Scan for the cell matching the given text and deliver its [x, y] coordinate at center. 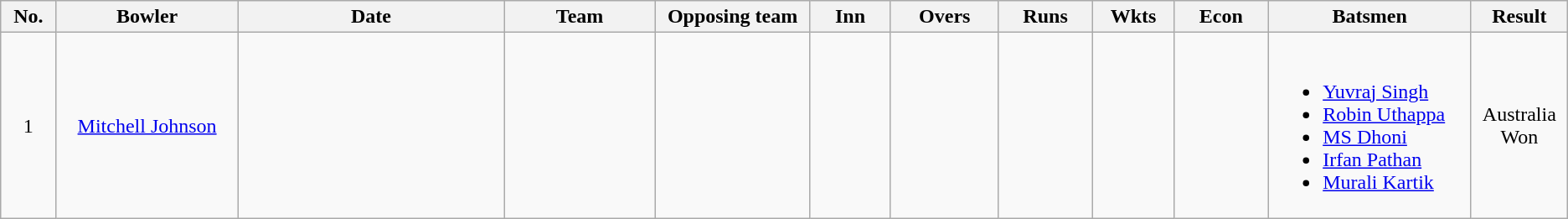
Australia Won [1519, 126]
Yuvraj SinghRobin UthappaMS DhoniIrfan PathanMurali Kartik [1370, 126]
Overs [945, 17]
No. [28, 17]
Result [1519, 17]
Wkts [1133, 17]
Batsmen [1370, 17]
1 [28, 126]
Mitchell Johnson [147, 126]
Runs [1045, 17]
Team [580, 17]
Opposing team [732, 17]
Bowler [147, 17]
Inn [851, 17]
Econ [1221, 17]
Date [371, 17]
